From the cell containing the given text, extract its center point as (x, y) coordinate. 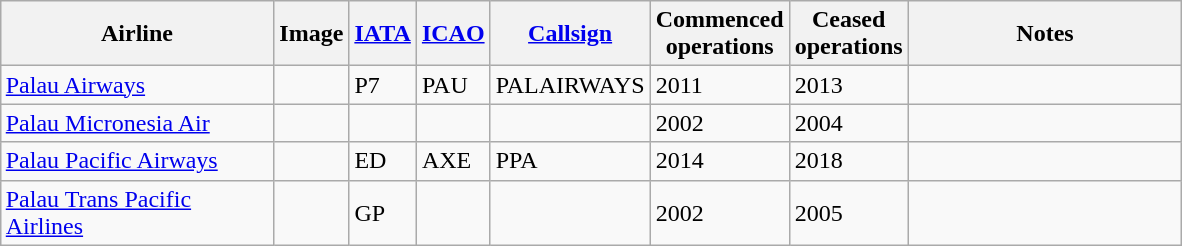
Airline (137, 34)
IATA (383, 34)
GP (383, 212)
ICAO (453, 34)
2005 (848, 212)
Notes (1045, 34)
PALAIRWAYS (570, 85)
ED (383, 161)
2011 (720, 85)
Palau Micronesia Air (137, 123)
Callsign (570, 34)
Ceasedoperations (848, 34)
PAU (453, 85)
Palau Airways (137, 85)
AXE (453, 161)
Palau Pacific Airways (137, 161)
2014 (720, 161)
PPA (570, 161)
2018 (848, 161)
2013 (848, 85)
P7 (383, 85)
2004 (848, 123)
Commencedoperations (720, 34)
Palau Trans Pacific Airlines (137, 212)
Image (312, 34)
